Capture the cell that displays the provided text and extract its [X, Y] central coordinate. 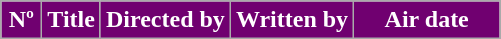
Title [72, 20]
Air date [427, 20]
Directed by [165, 20]
Written by [292, 20]
Nº [22, 20]
